Output the (X, Y) coordinate of the center of the cell containing the given text.  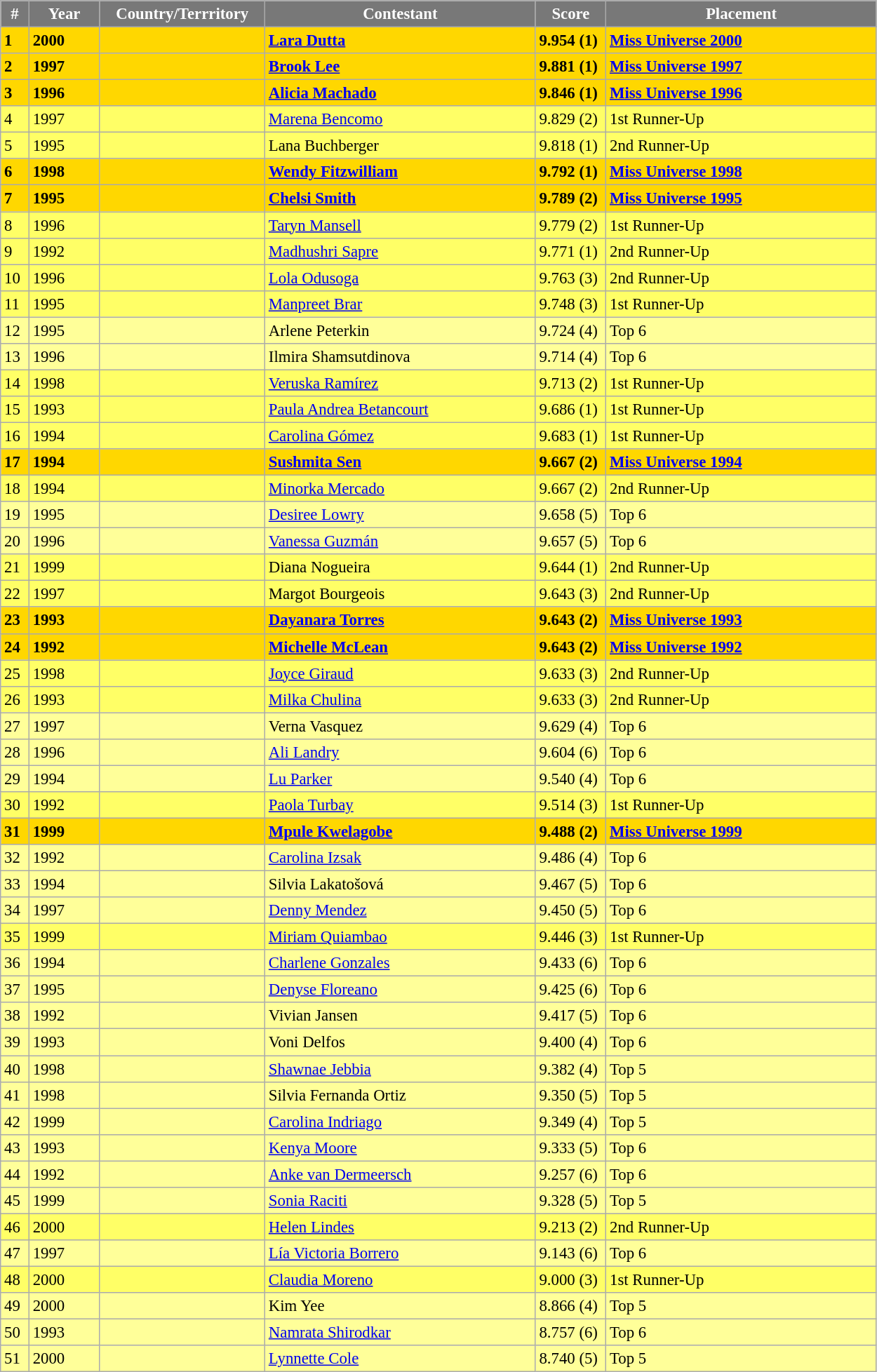
13 (15, 357)
9.629 (4) (571, 726)
40 (15, 1069)
Wendy Fitzwilliam (401, 172)
Denny Mendez (401, 910)
9.818 (1) (571, 146)
Ilmira Shamsutdinova (401, 357)
Miss Universe 1997 (742, 67)
Carolina Gómez (401, 436)
Miss Universe 1994 (742, 462)
Anke van Dermeersch (401, 1174)
Paola Turbay (401, 805)
9.724 (4) (571, 330)
9.514 (3) (571, 805)
50 (15, 1333)
Madhushri Sapre (401, 251)
Vanessa Guzmán (401, 542)
Dayanara Torres (401, 621)
1 (15, 41)
5 (15, 146)
9.658 (5) (571, 515)
9.143 (6) (571, 1253)
22 (15, 594)
Miss Universe 1999 (742, 831)
Lana Buchberger (401, 146)
Alicia Machado (401, 93)
30 (15, 805)
9.657 (5) (571, 542)
Diana Nogueira (401, 567)
35 (15, 937)
9.792 (1) (571, 172)
41 (15, 1095)
Miss Universe 1993 (742, 621)
20 (15, 542)
9.417 (5) (571, 1016)
8.757 (6) (571, 1333)
9.686 (1) (571, 410)
8 (15, 225)
Ali Landry (401, 753)
Paula Andrea Betancourt (401, 410)
9.789 (2) (571, 199)
Taryn Mansell (401, 225)
9.683 (1) (571, 436)
9.000 (3) (571, 1279)
9.333 (5) (571, 1148)
Minorka Mercado (401, 489)
Michelle McLean (401, 647)
4 (15, 119)
18 (15, 489)
Miss Universe 1995 (742, 199)
9.763 (3) (571, 278)
Margot Bourgeois (401, 594)
Year (65, 14)
15 (15, 410)
9.713 (2) (571, 383)
47 (15, 1253)
32 (15, 858)
9.213 (2) (571, 1227)
14 (15, 383)
9.350 (5) (571, 1095)
Denyse Floreano (401, 990)
Claudia Moreno (401, 1279)
Voni Delfos (401, 1042)
Manpreet Brar (401, 304)
29 (15, 779)
Miss Universe 1998 (742, 172)
Mpule Kwelagobe (401, 831)
9.488 (2) (571, 831)
9.954 (1) (571, 41)
19 (15, 515)
9.540 (4) (571, 779)
9.829 (2) (571, 119)
Brook Lee (401, 67)
23 (15, 621)
2 (15, 67)
Miss Universe 1996 (742, 93)
9.446 (3) (571, 937)
43 (15, 1148)
37 (15, 990)
42 (15, 1122)
9.714 (4) (571, 357)
51 (15, 1359)
Miss Universe 2000 (742, 41)
# (15, 14)
10 (15, 278)
Lola Odusoga (401, 278)
38 (15, 1016)
Placement (742, 14)
Lynnette Cole (401, 1359)
9.467 (5) (571, 885)
9.486 (4) (571, 858)
Desiree Lowry (401, 515)
49 (15, 1306)
Miss Universe 1992 (742, 647)
9.328 (5) (571, 1201)
25 (15, 673)
48 (15, 1279)
Country/Terrritory (182, 14)
11 (15, 304)
9.771 (1) (571, 251)
9.349 (4) (571, 1122)
9.433 (6) (571, 963)
Score (571, 14)
7 (15, 199)
Carolina Indriago (401, 1122)
Sonia Raciti (401, 1201)
9.425 (6) (571, 990)
31 (15, 831)
12 (15, 330)
Verna Vasquez (401, 726)
Silvia Lakatošová (401, 885)
28 (15, 753)
45 (15, 1201)
Namrata Shirodkar (401, 1333)
Lu Parker (401, 779)
Silvia Fernanda Ortiz (401, 1095)
27 (15, 726)
Contestant (401, 14)
Helen Lindes (401, 1227)
Kenya Moore (401, 1148)
9.382 (4) (571, 1069)
21 (15, 567)
Miriam Quiambao (401, 937)
Vivian Jansen (401, 1016)
36 (15, 963)
Charlene Gonzales (401, 963)
9.748 (3) (571, 304)
17 (15, 462)
9 (15, 251)
26 (15, 699)
Milka Chulina (401, 699)
6 (15, 172)
9.644 (1) (571, 567)
Kim Yee (401, 1306)
9.604 (6) (571, 753)
Sushmita Sen (401, 462)
16 (15, 436)
Arlene Peterkin (401, 330)
Veruska Ramírez (401, 383)
Marena Bencomo (401, 119)
9.881 (1) (571, 67)
34 (15, 910)
8.740 (5) (571, 1359)
Lara Dutta (401, 41)
8.866 (4) (571, 1306)
Joyce Giraud (401, 673)
Lía Victoria Borrero (401, 1253)
44 (15, 1174)
9.643 (3) (571, 594)
24 (15, 647)
33 (15, 885)
39 (15, 1042)
9.779 (2) (571, 225)
Carolina Izsak (401, 858)
9.400 (4) (571, 1042)
Shawnae Jebbia (401, 1069)
Chelsi Smith (401, 199)
9.846 (1) (571, 93)
9.450 (5) (571, 910)
9.257 (6) (571, 1174)
46 (15, 1227)
3 (15, 93)
